Determine the (x, y) coordinate at the center of the cell enclosing the given text.  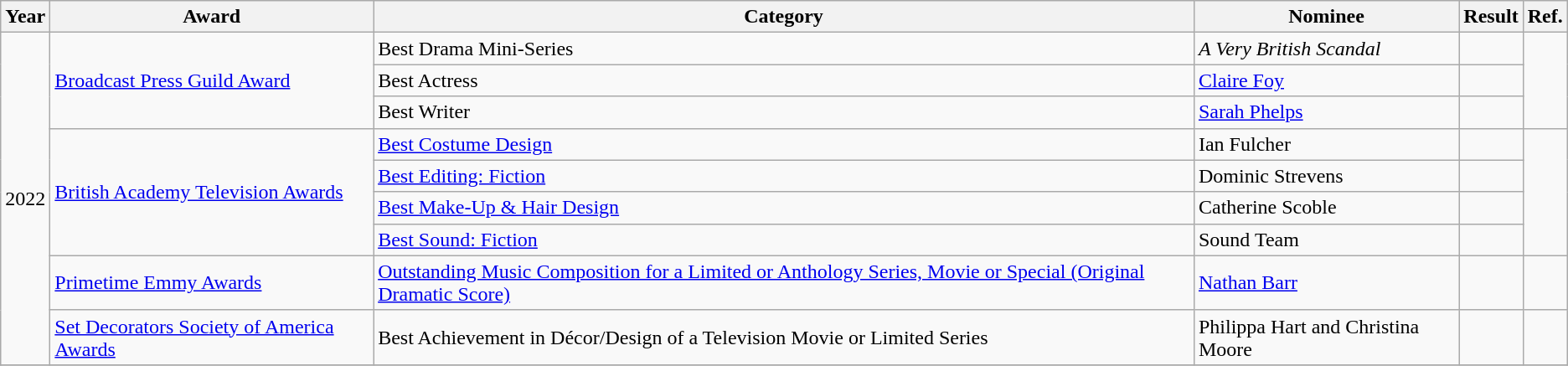
Sound Team (1326, 240)
Dominic Strevens (1326, 176)
Best Make-Up & Hair Design (784, 208)
British Academy Television Awards (212, 192)
Best Actress (784, 80)
Ian Fulcher (1326, 144)
Set Decorators Society of America Awards (212, 337)
Sarah Phelps (1326, 112)
Best Costume Design (784, 144)
Best Achievement in Décor/Design of a Television Movie or Limited Series (784, 337)
Category (784, 17)
A Very British Scandal (1326, 49)
Year (25, 17)
Best Editing: Fiction (784, 176)
Best Drama Mini-Series (784, 49)
Primetime Emmy Awards (212, 283)
2022 (25, 199)
Award (212, 17)
Nathan Barr (1326, 283)
Nominee (1326, 17)
Philippa Hart and Christina Moore (1326, 337)
Result (1491, 17)
Outstanding Music Composition for a Limited or Anthology Series, Movie or Special (Original Dramatic Score) (784, 283)
Best Writer (784, 112)
Ref. (1545, 17)
Best Sound: Fiction (784, 240)
Claire Foy (1326, 80)
Broadcast Press Guild Award (212, 80)
Catherine Scoble (1326, 208)
